Locate the cell with the specified text and output its (X, Y) center coordinate. 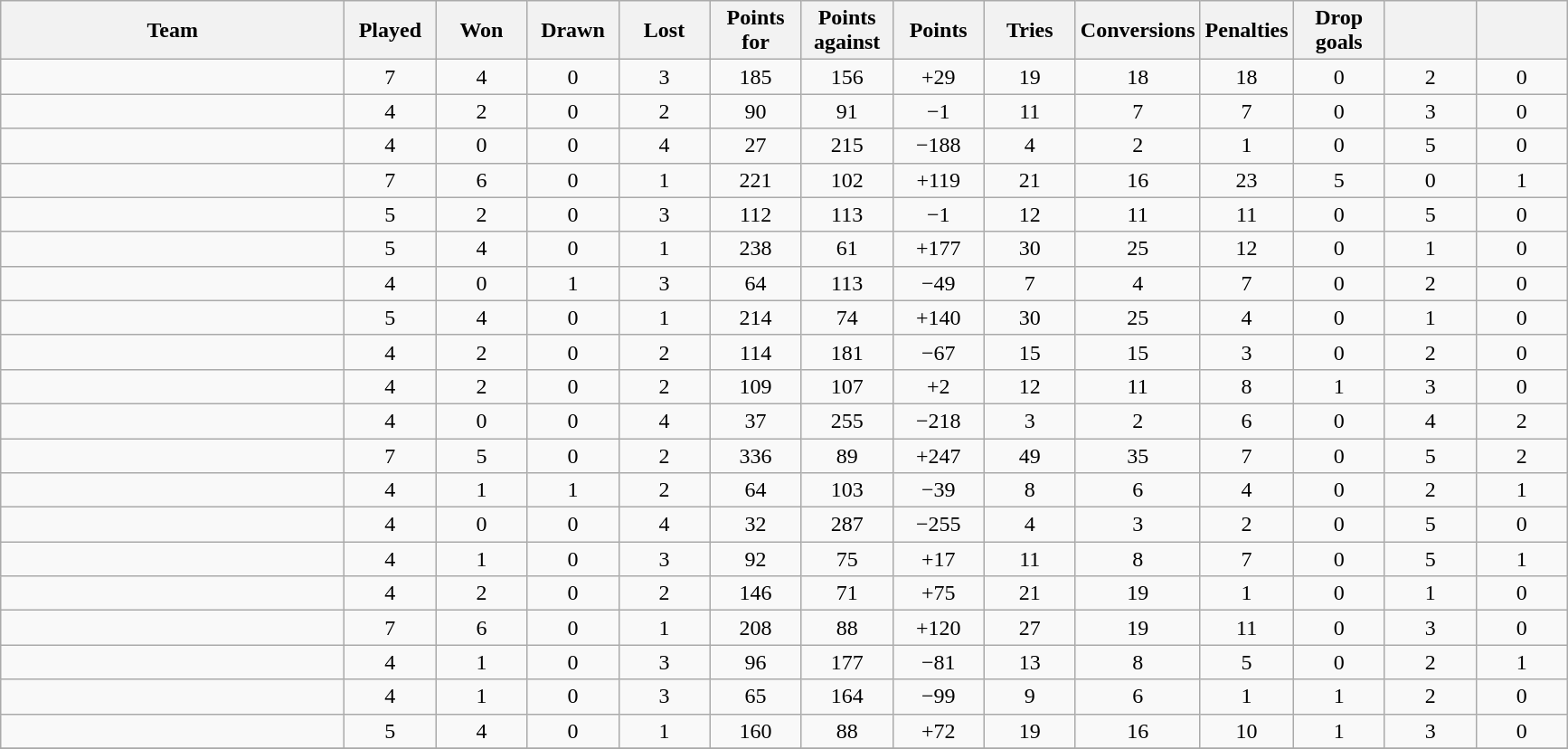
Drawn (573, 31)
−188 (939, 146)
65 (756, 697)
92 (756, 559)
181 (846, 352)
214 (756, 318)
9 (1029, 697)
+75 (939, 593)
287 (846, 525)
255 (846, 421)
112 (756, 214)
+120 (939, 628)
114 (756, 352)
61 (846, 249)
74 (846, 318)
156 (846, 77)
37 (756, 421)
+17 (939, 559)
146 (756, 593)
221 (756, 180)
−218 (939, 421)
91 (846, 111)
−81 (939, 662)
238 (756, 249)
89 (846, 455)
+72 (939, 731)
103 (846, 490)
−39 (939, 490)
109 (756, 386)
Pointsfor (756, 31)
+29 (939, 77)
35 (1138, 455)
Lost (664, 31)
Points (939, 31)
+2 (939, 386)
164 (846, 697)
336 (756, 455)
Team (173, 31)
13 (1029, 662)
Penalties (1246, 31)
75 (846, 559)
90 (756, 111)
+119 (939, 180)
215 (846, 146)
71 (846, 593)
160 (756, 731)
185 (756, 77)
Conversions (1138, 31)
Drop goals (1338, 31)
107 (846, 386)
+247 (939, 455)
177 (846, 662)
Played (391, 31)
23 (1246, 180)
+177 (939, 249)
−255 (939, 525)
102 (846, 180)
+140 (939, 318)
Tries (1029, 31)
96 (756, 662)
10 (1246, 731)
Pointsagainst (846, 31)
−67 (939, 352)
Won (481, 31)
−99 (939, 697)
−49 (939, 283)
208 (756, 628)
49 (1029, 455)
32 (756, 525)
